Output the [X, Y] coordinate of the center of the cell containing the given text.  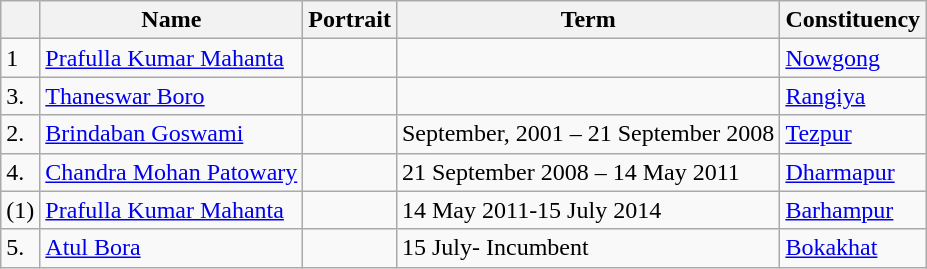
3. [20, 96]
(1) [20, 210]
Chandra Mohan Patowary [172, 172]
21 September 2008 – 14 May 2011 [588, 172]
2. [20, 134]
14 May 2011-15 July 2014 [588, 210]
Constituency [853, 20]
Barhampur [853, 210]
15 July- Incumbent [588, 248]
Dharmapur [853, 172]
Brindaban Goswami [172, 134]
5. [20, 248]
Term [588, 20]
1 [20, 58]
Portrait [350, 20]
Tezpur [853, 134]
Atul Bora [172, 248]
Nowgong [853, 58]
4. [20, 172]
Bokakhat [853, 248]
Rangiya [853, 96]
September, 2001 – 21 September 2008 [588, 134]
Name [172, 20]
Thaneswar Boro [172, 96]
